Find where the given text appears and provide that cell's center as (x, y) coordinate. 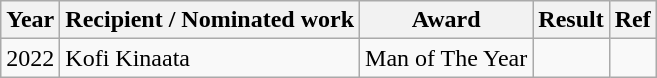
Result (571, 20)
Ref (632, 20)
Award (446, 20)
Year (30, 20)
Kofi Kinaata (210, 58)
2022 (30, 58)
Recipient / Nominated work (210, 20)
Man of The Year (446, 58)
